Return [X, Y] of the center of cell containing provided text 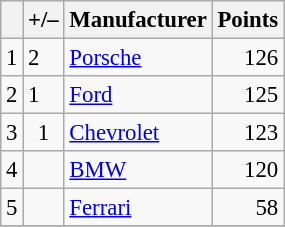
58 [248, 208]
126 [248, 58]
Manufacturer [138, 20]
Ferrari [138, 208]
3 [12, 133]
BMW [138, 170]
Ford [138, 95]
+/– [44, 20]
Chevrolet [138, 133]
4 [12, 170]
120 [248, 170]
125 [248, 95]
5 [12, 208]
123 [248, 133]
Points [248, 20]
Porsche [138, 58]
